Return the [X, Y] coordinate for the center point of the cell that contains the specified text.  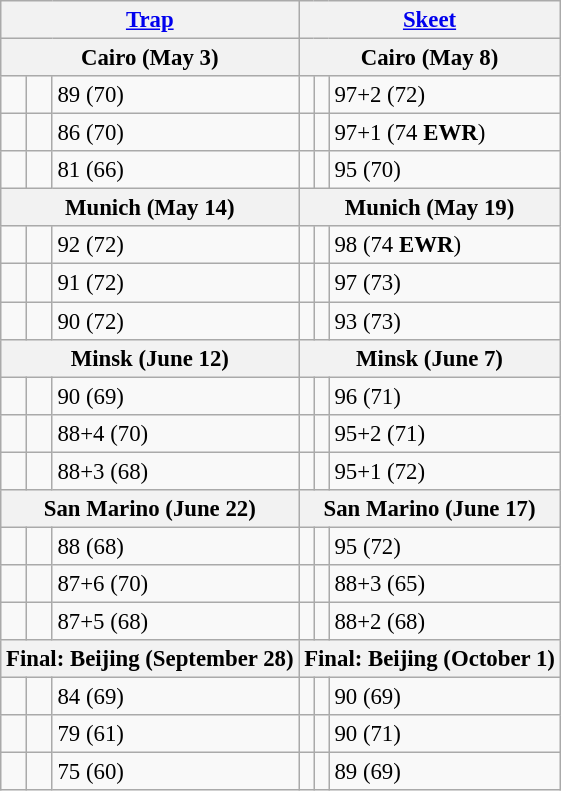
93 (73) [444, 321]
96 (71) [444, 396]
Minsk (June 12) [150, 358]
98 (74 EWR) [444, 245]
90 (71) [444, 734]
89 (69) [444, 772]
Cairo (May 3) [150, 58]
Final: Beijing (September 28) [150, 659]
Trap [150, 20]
95+1 (72) [444, 471]
88+3 (68) [176, 471]
Minsk (June 7) [430, 358]
Final: Beijing (October 1) [430, 659]
87+5 (68) [176, 621]
87+6 (70) [176, 584]
Skeet [430, 20]
San Marino (June 17) [430, 509]
88+2 (68) [444, 621]
95 (72) [444, 546]
95 (70) [444, 170]
75 (60) [176, 772]
95+2 (71) [444, 433]
97+1 (74 EWR) [444, 133]
86 (70) [176, 133]
89 (70) [176, 95]
San Marino (June 22) [150, 509]
97+2 (72) [444, 95]
90 (72) [176, 321]
81 (66) [176, 170]
Munich (May 14) [150, 208]
Munich (May 19) [430, 208]
91 (72) [176, 283]
79 (61) [176, 734]
Cairo (May 8) [430, 58]
84 (69) [176, 697]
92 (72) [176, 245]
88 (68) [176, 546]
88+3 (65) [444, 584]
97 (73) [444, 283]
88+4 (70) [176, 433]
